Scan for the cell matching the given text and deliver its [X, Y] coordinate at center. 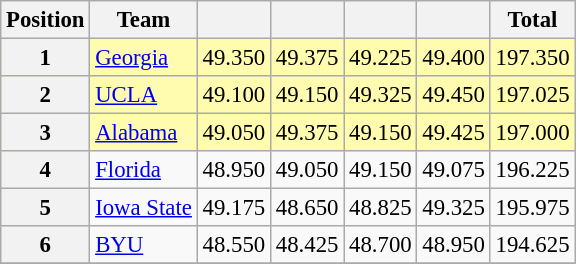
48.650 [306, 208]
48.550 [234, 245]
Total [532, 20]
195.975 [532, 208]
UCLA [144, 95]
197.025 [532, 95]
4 [46, 170]
49.225 [380, 58]
194.625 [532, 245]
48.825 [380, 208]
196.225 [532, 170]
2 [46, 95]
49.425 [454, 133]
197.350 [532, 58]
49.350 [234, 58]
Position [46, 20]
Iowa State [144, 208]
49.400 [454, 58]
49.450 [454, 95]
197.000 [532, 133]
5 [46, 208]
Georgia [144, 58]
6 [46, 245]
Alabama [144, 133]
Team [144, 20]
Florida [144, 170]
49.075 [454, 170]
49.175 [234, 208]
48.425 [306, 245]
49.100 [234, 95]
1 [46, 58]
48.700 [380, 245]
3 [46, 133]
BYU [144, 245]
